Extract the [X, Y] coordinate from the center of the cell holding the provided text.  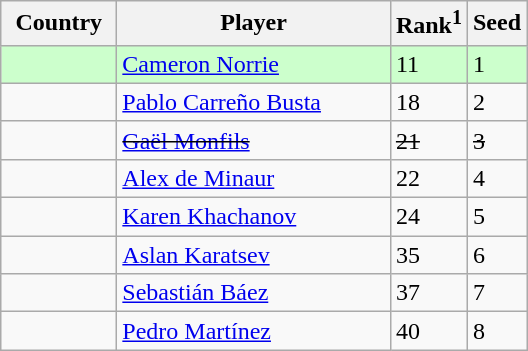
Aslan Karatsev [254, 255]
7 [496, 293]
Gaël Monfils [254, 140]
Pedro Martínez [254, 331]
Karen Khachanov [254, 217]
24 [428, 217]
Seed [496, 24]
35 [428, 255]
21 [428, 140]
2 [496, 102]
40 [428, 331]
11 [428, 64]
6 [496, 255]
8 [496, 331]
37 [428, 293]
5 [496, 217]
4 [496, 178]
22 [428, 178]
18 [428, 102]
Country [59, 24]
Rank1 [428, 24]
Pablo Carreño Busta [254, 102]
Sebastián Báez [254, 293]
Alex de Minaur [254, 178]
1 [496, 64]
Player [254, 24]
3 [496, 140]
Cameron Norrie [254, 64]
